Scan for the cell matching the given text and deliver its [X, Y] coordinate at center. 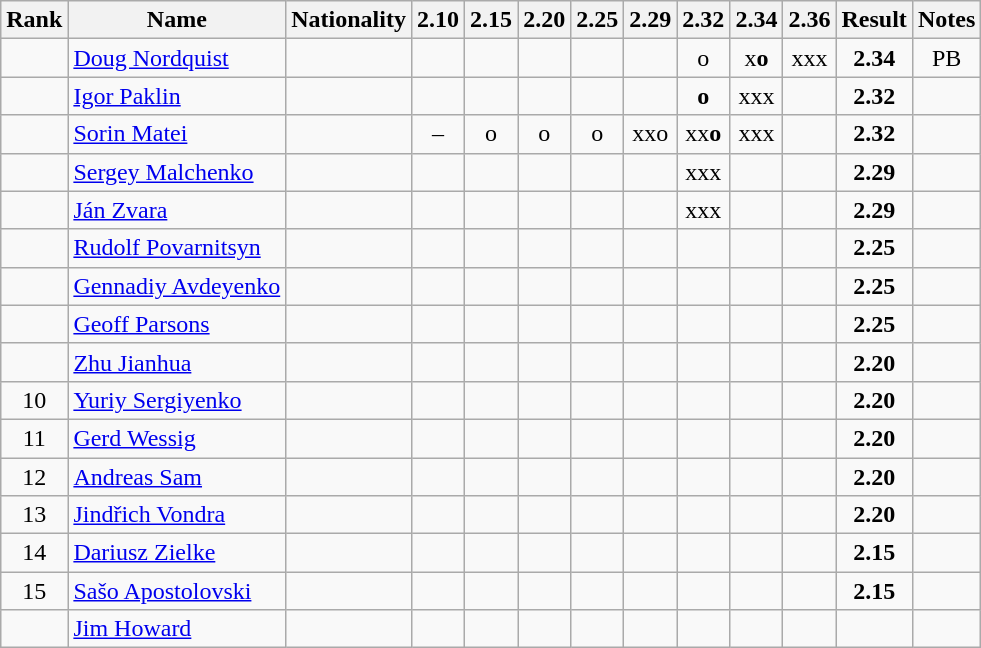
Sorin Matei [177, 134]
Name [177, 20]
15 [34, 591]
Nationality [349, 20]
10 [34, 400]
Ján Zvara [177, 210]
Yuriy Sergiyenko [177, 400]
Result [874, 20]
13 [34, 515]
11 [34, 438]
Igor Paklin [177, 96]
Rudolf Povarnitsyn [177, 248]
Dariusz Zielke [177, 553]
Sergey Malchenko [177, 172]
xo [756, 58]
2.36 [810, 20]
12 [34, 477]
Gennadiy Avdeyenko [177, 286]
Gerd Wessig [177, 438]
2.10 [438, 20]
Andreas Sam [177, 477]
Doug Nordquist [177, 58]
Geoff Parsons [177, 324]
Notes [946, 20]
Jindřich Vondra [177, 515]
Jim Howard [177, 629]
Zhu Jianhua [177, 362]
– [438, 134]
PB [946, 58]
Sašo Apostolovski [177, 591]
14 [34, 553]
Rank [34, 20]
